From the cell containing the given text, extract its center point as [x, y] coordinate. 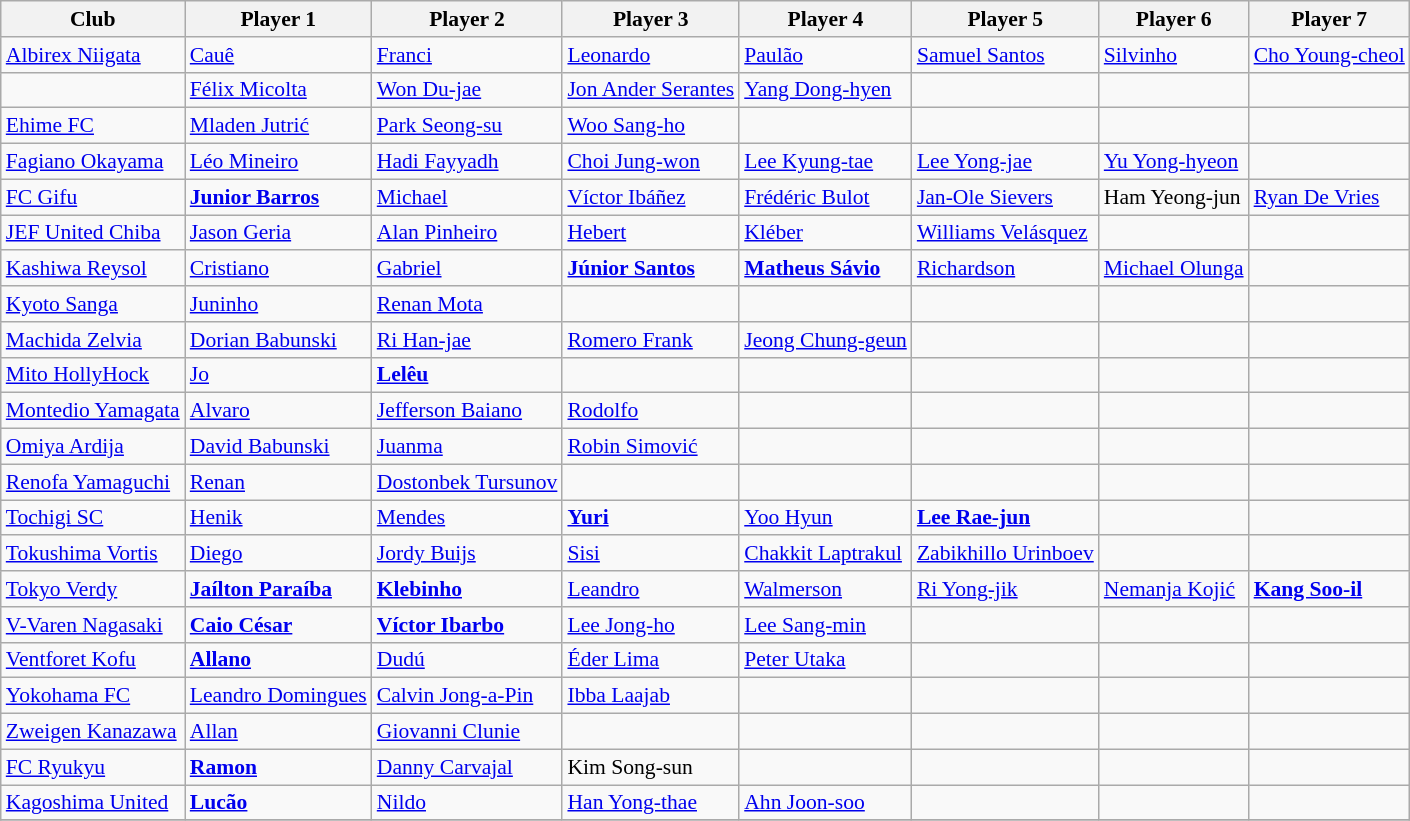
Dorian Babunski [278, 340]
Léo Mineiro [278, 162]
Cho Young-cheol [1330, 55]
Ehime FC [93, 126]
Mendes [468, 518]
FC Ryukyu [93, 767]
Klebinho [468, 589]
Club [93, 19]
Ri Yong-jik [1006, 589]
Park Seong-su [468, 126]
Yuri [650, 518]
Leandro Domingues [278, 696]
Montedio Yamagata [93, 411]
Paulão [826, 55]
Ri Han-jae [468, 340]
Zweigen Kanazawa [93, 732]
Mito HollyHock [93, 375]
Juanma [468, 447]
Lee Kyung-tae [826, 162]
Sisi [650, 554]
Peter Utaka [826, 660]
Tokyo Verdy [93, 589]
Ramon [278, 767]
Renan Mota [468, 304]
Fagiano Okayama [93, 162]
Zabikhillo Urinboev [1006, 554]
Player 6 [1174, 19]
Omiya Ardija [93, 447]
Yang Dong-hyen [826, 90]
Player 1 [278, 19]
Han Yong-thae [650, 803]
Éder Lima [650, 660]
Kang Soo-il [1330, 589]
Romero Frank [650, 340]
Yoo Hyun [826, 518]
Matheus Sávio [826, 269]
Giovanni Clunie [468, 732]
Cauê [278, 55]
Frédéric Bulot [826, 197]
David Babunski [278, 447]
Machida Zelvia [93, 340]
Allano [278, 660]
Kim Song-sun [650, 767]
Félix Micolta [278, 90]
Player 2 [468, 19]
Mladen Jutrić [278, 126]
Lelêu [468, 375]
Jan-Ole Sievers [1006, 197]
FC Gifu [93, 197]
Player 7 [1330, 19]
Yu Yong-hyeon [1174, 162]
Lee Yong-jae [1006, 162]
Walmerson [826, 589]
Júnior Santos [650, 269]
Gabriel [468, 269]
Kashiwa Reysol [93, 269]
Kyoto Sanga [93, 304]
Samuel Santos [1006, 55]
Albirex Niigata [93, 55]
Tochigi SC [93, 518]
Henik [278, 518]
Renofa Yamaguchi [93, 482]
Player 5 [1006, 19]
Jaílton Paraíba [278, 589]
V-Varen Nagasaki [93, 625]
Williams Velásquez [1006, 233]
Víctor Ibarbo [468, 625]
Alvaro [278, 411]
Lucão [278, 803]
JEF United Chiba [93, 233]
Jo [278, 375]
Jordy Buijs [468, 554]
Rodolfo [650, 411]
Ibba Laajab [650, 696]
Lee Rae-jun [1006, 518]
Jason Geria [278, 233]
Tokushima Vortis [93, 554]
Junior Barros [278, 197]
Ryan De Vries [1330, 197]
Woo Sang-ho [650, 126]
Danny Carvajal [468, 767]
Jefferson Baiano [468, 411]
Allan [278, 732]
Jeong Chung-geun [826, 340]
Alan Pinheiro [468, 233]
Silvinho [1174, 55]
Víctor Ibáñez [650, 197]
Cristiano [278, 269]
Hebert [650, 233]
Lee Sang-min [826, 625]
Hadi Fayyadh [468, 162]
Diego [278, 554]
Ham Yeong-jun [1174, 197]
Won Du-jae [468, 90]
Richardson [1006, 269]
Robin Simović [650, 447]
Michael [468, 197]
Franci [468, 55]
Juninho [278, 304]
Leonardo [650, 55]
Kagoshima United [93, 803]
Caio César [278, 625]
Dudú [468, 660]
Dostonbek Tursunov [468, 482]
Leandro [650, 589]
Calvin Jong-a-Pin [468, 696]
Choi Jung-won [650, 162]
Kléber [826, 233]
Renan [278, 482]
Nemanja Kojić [1174, 589]
Chakkit Laptrakul [826, 554]
Jon Ander Serantes [650, 90]
Ventforet Kofu [93, 660]
Ahn Joon-soo [826, 803]
Player 4 [826, 19]
Player 3 [650, 19]
Yokohama FC [93, 696]
Nildo [468, 803]
Lee Jong-ho [650, 625]
Michael Olunga [1174, 269]
